Identify which cell holds the provided text, then report its (X, Y) central coordinate. 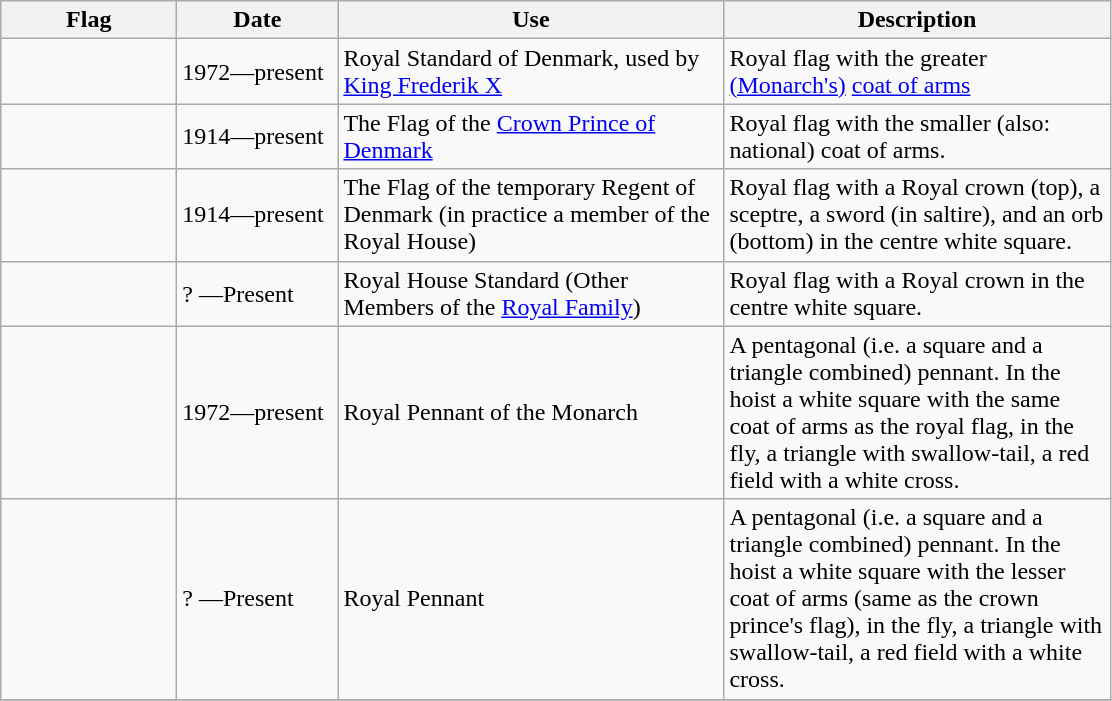
Royal flag with the greater (Monarch's) coat of arms (917, 72)
Royal flag with a Royal crown in the centre white square. (917, 294)
Use (531, 20)
The Flag of the temporary Regent of Denmark (in practice a member of the Royal House) (531, 215)
Royal House Standard (Other Members of the Royal Family) (531, 294)
Royal Pennant of the Monarch (531, 412)
Royal flag with a Royal crown (top), a sceptre, a sword (in saltire), and an orb (bottom) in the centre white square. (917, 215)
Royal Standard of Denmark, used by King Frederik X (531, 72)
The Flag of the Crown Prince of Denmark (531, 136)
Royal Pennant (531, 599)
Royal flag with the smaller (also: national) coat of arms. (917, 136)
Date (258, 20)
Flag (89, 20)
Description (917, 20)
